Pinpoint the cell where the given text exists, returning its [x, y] midpoint coordinate. 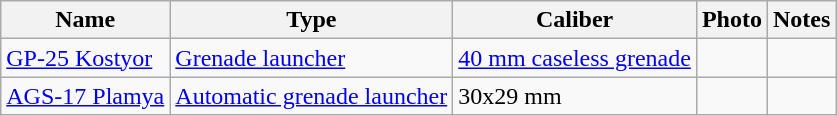
Caliber [575, 20]
Notes [801, 20]
GP-25 Kostyor [86, 58]
40 mm caseless grenade [575, 58]
AGS-17 Plamya [86, 96]
Type [312, 20]
Automatic grenade launcher [312, 96]
30x29 mm [575, 96]
Name [86, 20]
Grenade launcher [312, 58]
Photo [732, 20]
